Search for the cell housing the specified text and yield its [x, y] center coordinate. 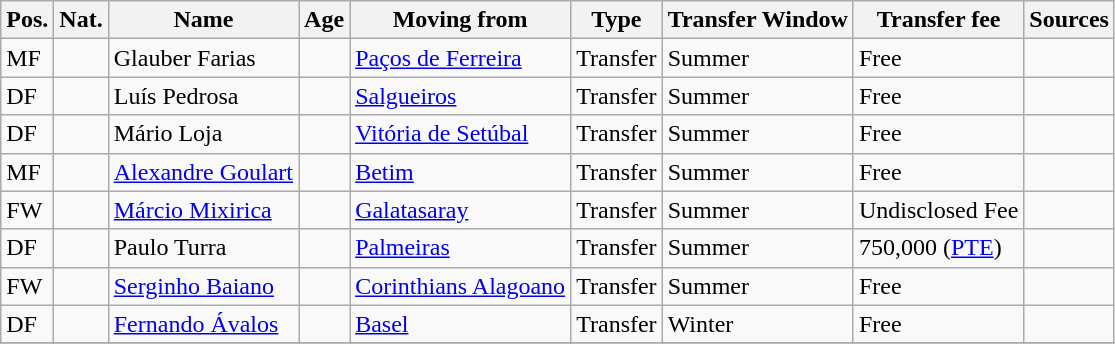
Márcio Mixirica [203, 210]
Alexandre Goulart [203, 172]
Nat. [81, 20]
Transfer fee [938, 20]
Moving from [460, 20]
Palmeiras [460, 248]
Age [324, 20]
Undisclosed Fee [938, 210]
Betim [460, 172]
Winter [758, 324]
Luís Pedrosa [203, 96]
Galatasaray [460, 210]
Serginho Baiano [203, 286]
Paços de Ferreira [460, 58]
Vitória de Setúbal [460, 134]
Paulo Turra [203, 248]
Sources [1070, 20]
Mário Loja [203, 134]
750,000 (PTE) [938, 248]
Type [617, 20]
Pos. [28, 20]
Corinthians Alagoano [460, 286]
Fernando Ávalos [203, 324]
Transfer Window [758, 20]
Glauber Farias [203, 58]
Salgueiros [460, 96]
Basel [460, 324]
Name [203, 20]
